Find where the given text appears and provide that cell's center as [X, Y] coordinate. 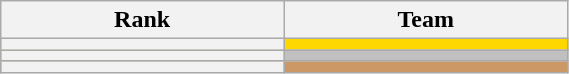
Team [426, 20]
Rank [142, 20]
